Capture the cell that displays the provided text and extract its (X, Y) central coordinate. 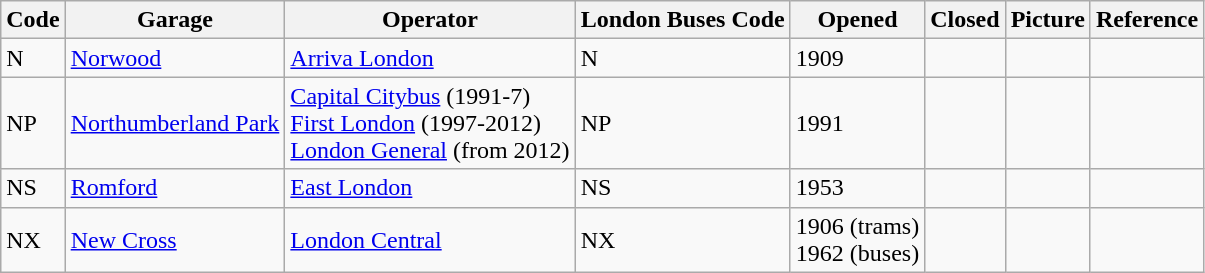
London Buses Code (682, 20)
Opened (857, 20)
1909 (857, 58)
1906 (trams)1962 (buses) (857, 240)
1953 (857, 188)
Romford (175, 188)
Picture (1048, 20)
Garage (175, 20)
Reference (1146, 20)
Northumberland Park (175, 123)
Closed (965, 20)
New Cross (175, 240)
1991 (857, 123)
Operator (430, 20)
London Central (430, 240)
Capital Citybus (1991-7)First London (1997-2012)London General (from 2012) (430, 123)
Norwood (175, 58)
East London (430, 188)
Arriva London (430, 58)
Code (33, 20)
